Find where the given text appears and provide that cell's center as (x, y) coordinate. 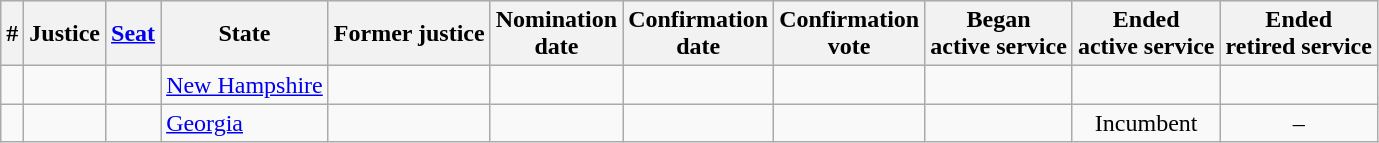
Former justice (409, 34)
Confirmationvote (850, 34)
State (245, 34)
Georgia (245, 123)
Justice (65, 34)
Nominationdate (556, 34)
Seat (134, 34)
Confirmationdate (698, 34)
– (1298, 123)
Endedretired service (1298, 34)
Endedactive service (1146, 34)
Incumbent (1146, 123)
# (12, 34)
New Hampshire (245, 85)
Beganactive service (999, 34)
